Identify which cell holds the provided text, then report its [x, y] central coordinate. 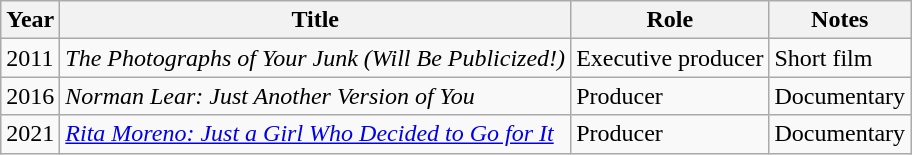
Year [30, 20]
2016 [30, 96]
2011 [30, 58]
Role [670, 20]
Short film [840, 58]
Rita Moreno: Just a Girl Who Decided to Go for It [316, 134]
Norman Lear: Just Another Version of You [316, 96]
Notes [840, 20]
Executive producer [670, 58]
2021 [30, 134]
The Photographs of Your Junk (Will Be Publicized!) [316, 58]
Title [316, 20]
